Extract the [x, y] coordinate from the center of the cell holding the provided text.  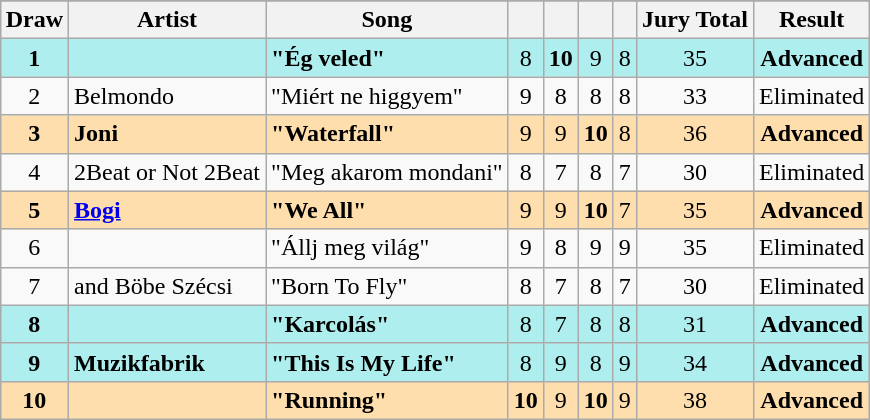
33 [694, 96]
2 [34, 96]
5 [34, 210]
"Miért ne higgyem" [388, 96]
6 [34, 248]
38 [694, 400]
36 [694, 134]
Jury Total [694, 20]
"We All" [388, 210]
Joni [168, 134]
"Waterfall" [388, 134]
"Karcolás" [388, 324]
34 [694, 362]
3 [34, 134]
"This Is My Life" [388, 362]
Muzikfabrik [168, 362]
Song [388, 20]
"Born To Fly" [388, 286]
"Meg akarom mondani" [388, 172]
Draw [34, 20]
1 [34, 58]
"Állj meg világ" [388, 248]
"Ég veled" [388, 58]
2Beat or Not 2Beat [168, 172]
4 [34, 172]
and Böbe Szécsi [168, 286]
Artist [168, 20]
Result [811, 20]
Bogi [168, 210]
31 [694, 324]
"Running" [388, 400]
Belmondo [168, 96]
